Find where the given text appears and provide that cell's center as [X, Y] coordinate. 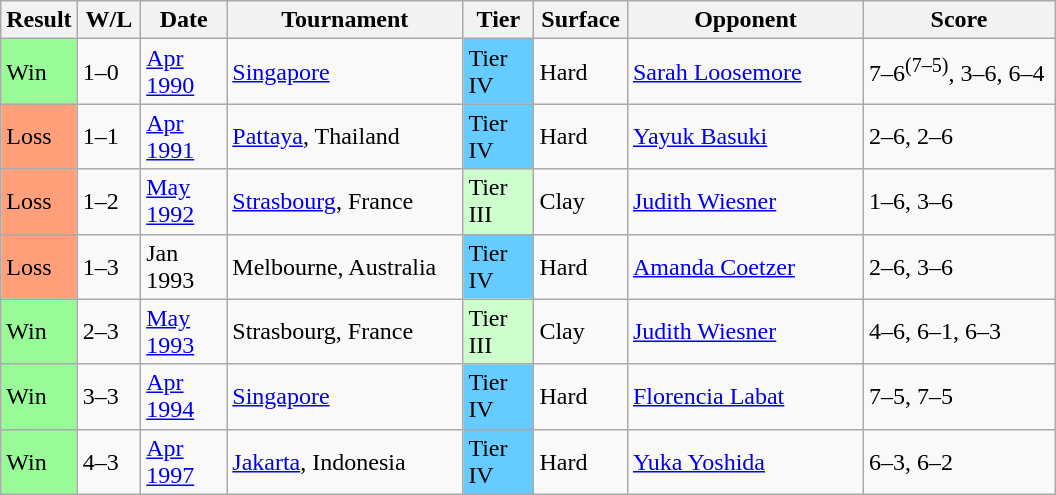
Yayuk Basuki [745, 136]
7–5, 7–5 [960, 396]
Yuka Yoshida [745, 462]
1–3 [109, 266]
1–0 [109, 72]
4–3 [109, 462]
2–3 [109, 332]
W/L [109, 20]
Result [39, 20]
Surface [581, 20]
Tournament [345, 20]
May 1993 [184, 332]
Opponent [745, 20]
May 1992 [184, 202]
6–3, 6–2 [960, 462]
Melbourne, Australia [345, 266]
Apr 1991 [184, 136]
Apr 1994 [184, 396]
Apr 1997 [184, 462]
1–6, 3–6 [960, 202]
Date [184, 20]
4–6, 6–1, 6–3 [960, 332]
Jakarta, Indonesia [345, 462]
Sarah Loosemore [745, 72]
1–2 [109, 202]
Jan 1993 [184, 266]
Score [960, 20]
2–6, 2–6 [960, 136]
2–6, 3–6 [960, 266]
Amanda Coetzer [745, 266]
3–3 [109, 396]
Pattaya, Thailand [345, 136]
1–1 [109, 136]
Apr 1990 [184, 72]
Florencia Labat [745, 396]
Tier [498, 20]
7–6(7–5), 3–6, 6–4 [960, 72]
